Find where the given text appears and provide that cell's center as [x, y] coordinate. 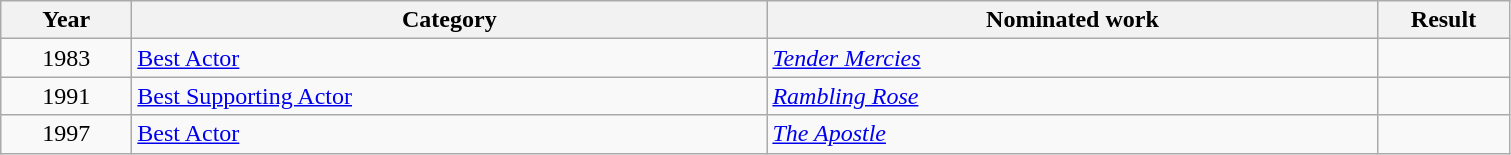
1983 [66, 58]
Best Supporting Actor [450, 96]
Result [1444, 20]
Category [450, 20]
1997 [66, 134]
Rambling Rose [1072, 96]
1991 [66, 96]
The Apostle [1072, 134]
Tender Mercies [1072, 58]
Year [66, 20]
Nominated work [1072, 20]
